From the cell containing the given text, extract its center point as [X, Y] coordinate. 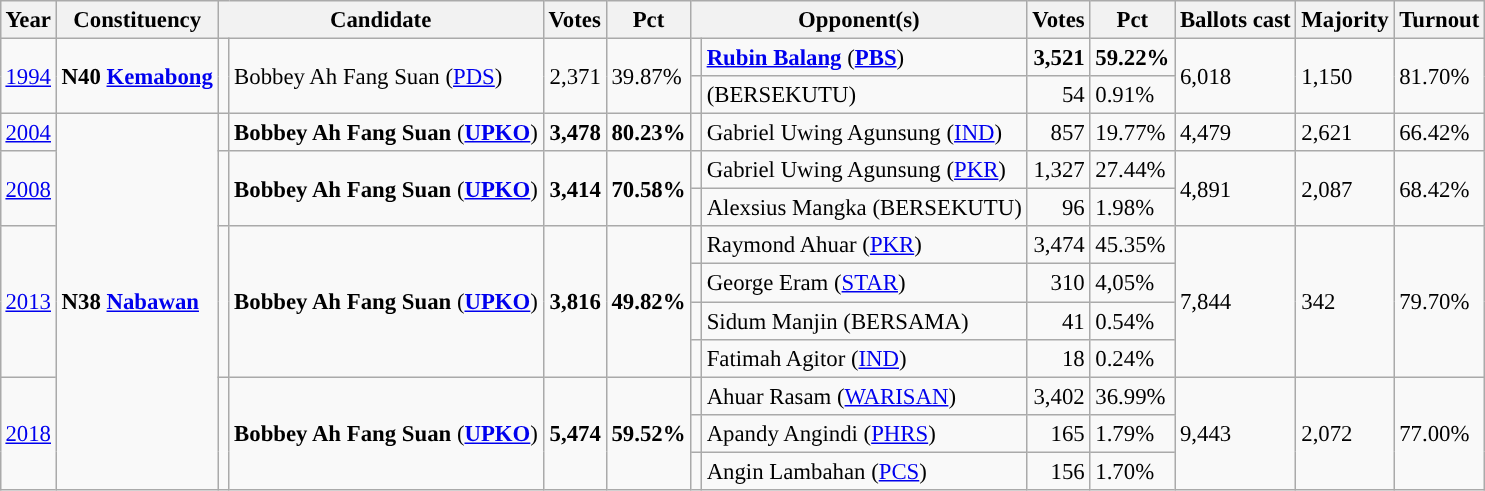
Sidum Manjin (BERSAMA) [864, 321]
2008 [28, 188]
(BERSEKUTU) [864, 95]
18 [1058, 358]
4,479 [1236, 133]
70.58% [648, 188]
1.70% [1132, 471]
Raymond Ahuar (PKR) [864, 245]
0.24% [1132, 358]
1,150 [1345, 76]
165 [1058, 433]
Angin Lambahan (PCS) [864, 471]
Opponent(s) [859, 20]
59.22% [1132, 57]
Gabriel Uwing Agunsung (IND) [864, 133]
2,621 [1345, 133]
Rubin Balang (PBS) [864, 57]
Bobbey Ah Fang Suan (PDS) [386, 76]
0.54% [1132, 321]
77.00% [1440, 434]
2004 [28, 133]
Alexsius Mangka (BERSEKUTU) [864, 208]
Majority [1345, 20]
342 [1345, 301]
1.79% [1132, 433]
3,816 [574, 301]
3,478 [574, 133]
0.91% [1132, 95]
79.70% [1440, 301]
39.87% [648, 76]
3,521 [1058, 57]
66.42% [1440, 133]
59.52% [648, 434]
Ahuar Rasam (WARISAN) [864, 396]
N38 Nabawan [137, 302]
3,474 [1058, 245]
7,844 [1236, 301]
19.77% [1132, 133]
9,443 [1236, 434]
6,018 [1236, 76]
41 [1058, 321]
96 [1058, 208]
2013 [28, 301]
George Eram (STAR) [864, 283]
4,05% [1132, 283]
36.99% [1132, 396]
Apandy Angindi (PHRS) [864, 433]
3,414 [574, 188]
1,327 [1058, 170]
Constituency [137, 20]
2,072 [1345, 434]
27.44% [1132, 170]
54 [1058, 95]
Candidate [380, 20]
310 [1058, 283]
68.42% [1440, 188]
1994 [28, 76]
49.82% [648, 301]
Turnout [1440, 20]
Ballots cast [1236, 20]
3,402 [1058, 396]
156 [1058, 471]
Gabriel Uwing Agunsung (PKR) [864, 170]
N40 Kemabong [137, 76]
2,087 [1345, 188]
857 [1058, 133]
81.70% [1440, 76]
45.35% [1132, 245]
2018 [28, 434]
Fatimah Agitor (IND) [864, 358]
Year [28, 20]
80.23% [648, 133]
2,371 [574, 76]
4,891 [1236, 188]
1.98% [1132, 208]
5,474 [574, 434]
